Search for the cell housing the specified text and yield its [X, Y] center coordinate. 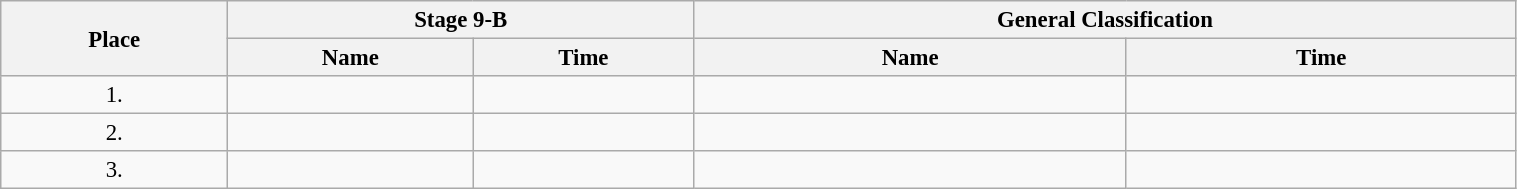
1. [114, 95]
3. [114, 170]
2. [114, 133]
Place [114, 38]
Stage 9-B [461, 20]
General Classification [1105, 20]
